Capture the cell that displays the provided text and extract its [X, Y] central coordinate. 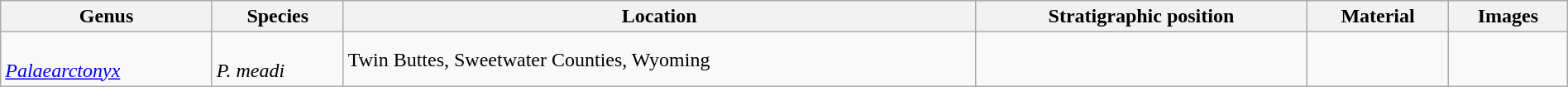
Species [278, 17]
Twin Buttes, Sweetwater Counties, Wyoming [659, 60]
Material [1378, 17]
Stratigraphic position [1141, 17]
Genus [107, 17]
P. meadi [278, 60]
Images [1508, 17]
Location [659, 17]
Palaearctonyx [107, 60]
